Identify which cell holds the provided text, then report its [x, y] central coordinate. 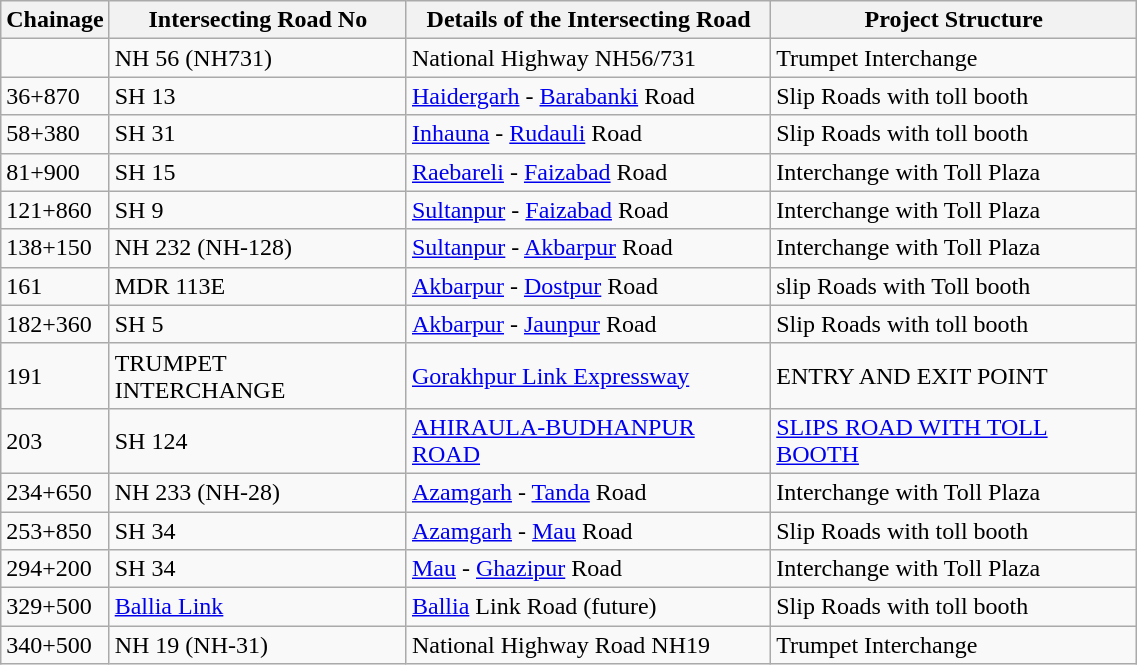
253+850 [55, 531]
58+380 [55, 134]
Chainage [55, 20]
121+860 [55, 210]
slip Roads with Toll booth [954, 286]
340+500 [55, 645]
AHIRAULA-BUDHANPUR ROAD [588, 440]
81+900 [55, 172]
Ballia Link [258, 607]
Inhauna - Rudauli Road [588, 134]
Sultanpur - Faizabad Road [588, 210]
Project Structure [954, 20]
SLIPS ROAD WITH TOLL BOOTH [954, 440]
SH 5 [258, 324]
Details of the Intersecting Road [588, 20]
Haidergarh - Barabanki Road [588, 96]
Mau - Ghazipur Road [588, 569]
294+200 [55, 569]
Akbarpur - Dostpur Road [588, 286]
SH 124 [258, 440]
Azamgarh - Tanda Road [588, 492]
National Highway Road NH19 [588, 645]
234+650 [55, 492]
191 [55, 376]
Intersecting Road No [258, 20]
Akbarpur - Jaunpur Road [588, 324]
Azamgarh - Mau Road [588, 531]
SH 9 [258, 210]
ENTRY AND EXIT POINT [954, 376]
National Highway NH56/731 [588, 58]
TRUMPET INTERCHANGE [258, 376]
SH 13 [258, 96]
182+360 [55, 324]
NH 232 (NH-128) [258, 248]
MDR 113E [258, 286]
203 [55, 440]
Ballia Link Road (future) [588, 607]
138+150 [55, 248]
Sultanpur - Akbarpur Road [588, 248]
329+500 [55, 607]
Gorakhpur Link Expressway [588, 376]
NH 233 (NH-28) [258, 492]
NH 19 (NH-31) [258, 645]
Raebareli - Faizabad Road [588, 172]
SH 31 [258, 134]
161 [55, 286]
SH 15 [258, 172]
NH 56 (NH731) [258, 58]
36+870 [55, 96]
